Find where the given text appears and provide that cell's center as [X, Y] coordinate. 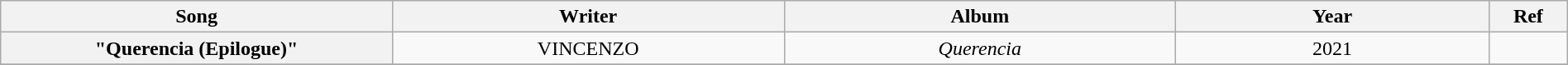
Year [1333, 17]
Album [980, 17]
Ref [1528, 17]
Querencia [980, 48]
VINCENZO [588, 48]
Song [197, 17]
2021 [1333, 48]
"Querencia (Epilogue)" [197, 48]
Writer [588, 17]
